Pinpoint the cell where the given text exists, returning its (x, y) midpoint coordinate. 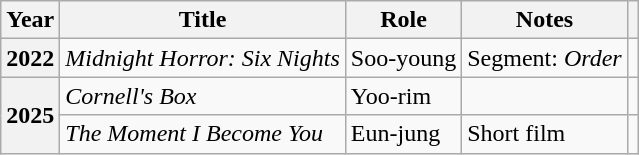
2025 (30, 115)
Year (30, 20)
Segment: Order (544, 58)
The Moment I Become You (203, 134)
Soo-young (403, 58)
Yoo-rim (403, 96)
2022 (30, 58)
Short film (544, 134)
Title (203, 20)
Notes (544, 20)
Eun-jung (403, 134)
Midnight Horror: Six Nights (203, 58)
Role (403, 20)
Cornell's Box (203, 96)
